Return the (X, Y) coordinate for the center point of the cell that contains the specified text.  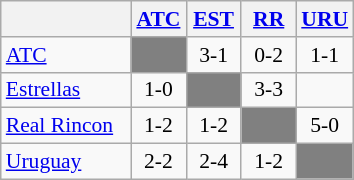
Real Rincon (66, 126)
RR (268, 19)
1-0 (158, 90)
1-1 (324, 55)
0-2 (268, 55)
2-4 (214, 162)
URU (324, 19)
5-0 (324, 126)
3-3 (268, 90)
2-2 (158, 162)
3-1 (214, 55)
Estrellas (66, 90)
EST (214, 19)
Uruguay (66, 162)
